Return the (X, Y) coordinate for the center point of the cell that contains the specified text.  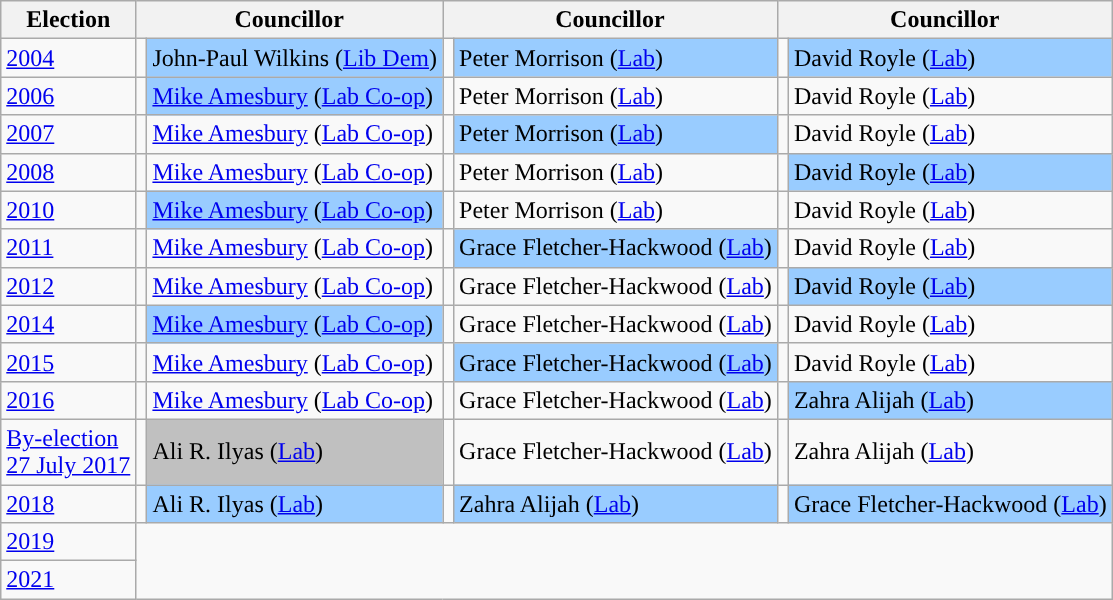
2015 (68, 362)
2011 (68, 248)
2007 (68, 134)
2014 (68, 324)
2010 (68, 210)
2012 (68, 286)
2016 (68, 400)
By-election27 July 2017 (68, 452)
2018 (68, 503)
John-Paul Wilkins (Lib Dem) (295, 58)
2006 (68, 96)
2021 (68, 580)
2004 (68, 58)
Election (68, 20)
2008 (68, 172)
2019 (68, 542)
